Return (X, Y) of the center of cell containing provided text 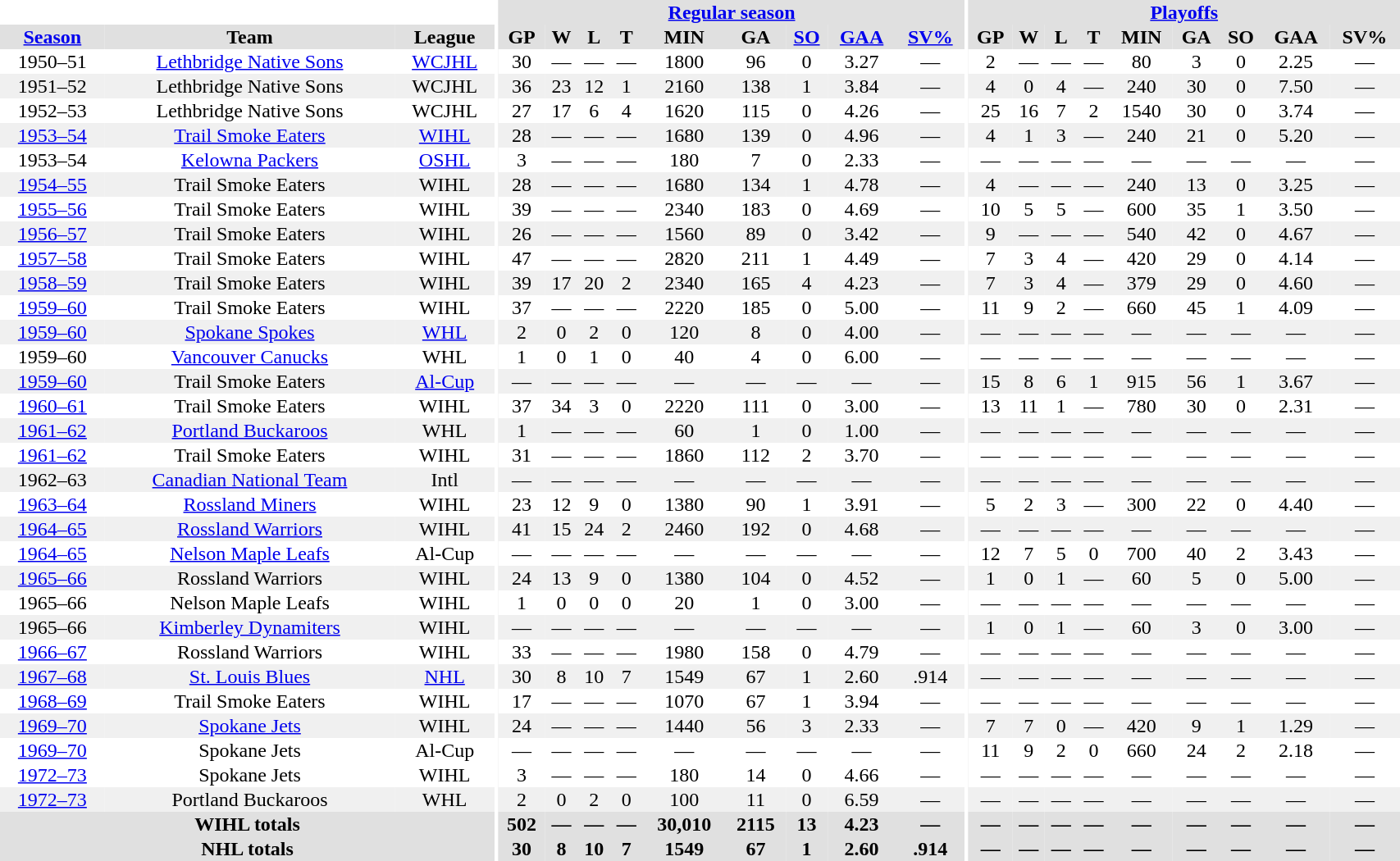
1951–52 (52, 86)
1957–58 (52, 258)
1800 (684, 61)
1955–56 (52, 209)
3.84 (861, 86)
4.40 (1296, 504)
36 (522, 86)
115 (756, 111)
2820 (684, 258)
30,010 (684, 824)
35 (1196, 209)
4.09 (1296, 307)
6.00 (861, 357)
700 (1142, 553)
2.25 (1296, 61)
4.66 (861, 775)
1560 (684, 234)
NHL (445, 676)
1.29 (1296, 726)
Vancouver Canucks (250, 357)
4.78 (861, 184)
1967–68 (52, 676)
1963–64 (52, 504)
16 (1028, 111)
111 (756, 406)
47 (522, 258)
1070 (684, 701)
Spokane Spokes (250, 332)
2160 (684, 86)
Season (52, 37)
134 (756, 184)
1950–51 (52, 61)
1954–55 (52, 184)
3.70 (861, 455)
90 (756, 504)
Team (250, 37)
22 (1196, 504)
Kelowna Packers (250, 160)
3.74 (1296, 111)
1.00 (861, 430)
OSHL (445, 160)
4.52 (861, 578)
379 (1142, 283)
27 (522, 111)
Rossland Miners (250, 504)
League (445, 37)
4.68 (861, 529)
4.49 (861, 258)
502 (522, 824)
WIHL totals (248, 824)
3.27 (861, 61)
4.60 (1296, 283)
2460 (684, 529)
540 (1142, 234)
4.79 (861, 652)
41 (522, 529)
165 (756, 283)
Regular season (732, 12)
4.26 (861, 111)
5.20 (1296, 135)
120 (684, 332)
Kimberley Dynamiters (250, 627)
7.50 (1296, 86)
211 (756, 258)
6.59 (861, 799)
33 (522, 652)
4.96 (861, 135)
80 (1142, 61)
3.43 (1296, 553)
45 (1196, 307)
26 (522, 234)
104 (756, 578)
1860 (684, 455)
100 (684, 799)
1966–67 (52, 652)
3.25 (1296, 184)
1960–61 (52, 406)
3.94 (861, 701)
1620 (684, 111)
1968–69 (52, 701)
St. Louis Blues (250, 676)
183 (756, 209)
1958–59 (52, 283)
1980 (684, 652)
14 (756, 775)
34 (562, 406)
42 (1196, 234)
300 (1142, 504)
2115 (756, 824)
2.18 (1296, 750)
31 (522, 455)
4.14 (1296, 258)
1440 (684, 726)
4.00 (861, 332)
600 (1142, 209)
Canadian National Team (250, 480)
4.69 (861, 209)
Intl (445, 480)
4.67 (1296, 234)
Playoffs (1184, 12)
NHL totals (248, 849)
89 (756, 234)
1952–53 (52, 111)
192 (756, 529)
1540 (1142, 111)
1956–57 (52, 234)
3.91 (861, 504)
139 (756, 135)
96 (756, 61)
915 (1142, 381)
3.67 (1296, 381)
1962–63 (52, 480)
21 (1196, 135)
185 (756, 307)
3.50 (1296, 209)
780 (1142, 406)
3.42 (861, 234)
25 (991, 111)
112 (756, 455)
138 (756, 86)
2.31 (1296, 406)
158 (756, 652)
